Capture the cell that displays the provided text and extract its [X, Y] central coordinate. 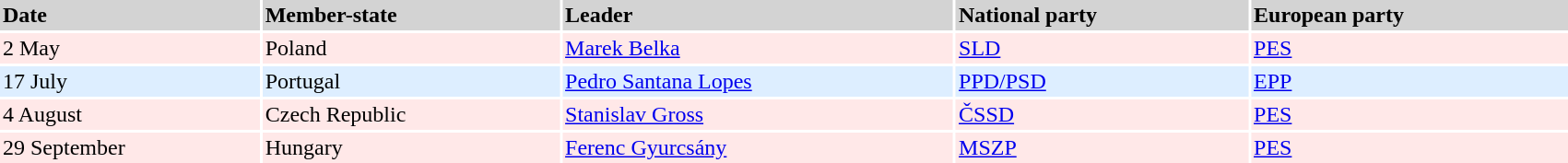
Pedro Santana Lopes [758, 81]
ČSSD [1102, 114]
Date [130, 15]
4 August [130, 114]
National party [1102, 15]
Ferenc Gyurcsány [758, 147]
PPD/PSD [1102, 81]
Poland [411, 48]
Leader [758, 15]
29 September [130, 147]
SLD [1102, 48]
Marek Belka [758, 48]
Member-state [411, 15]
Hungary [411, 147]
2 May [130, 48]
Stanislav Gross [758, 114]
Portugal [411, 81]
17 July [130, 81]
EPP [1409, 81]
European party [1409, 15]
Czech Republic [411, 114]
MSZP [1102, 147]
